Find where the given text appears and provide that cell's center as [X, Y] coordinate. 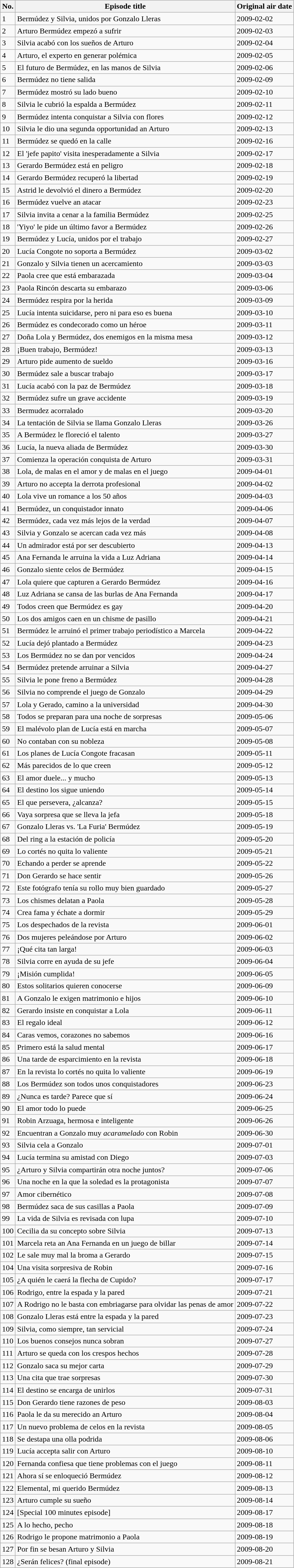
Más parecidos de lo que creen [125, 766]
2009-03-18 [264, 386]
70 [8, 863]
¿Nunca es tarde? Parece que sí [125, 1096]
2009-07-01 [264, 1145]
Los Bermúdez son todos unos conquistadores [125, 1084]
2009-02-11 [264, 104]
Bermúdez, un conquistador innato [125, 508]
2009-06-24 [264, 1096]
Bermúdez se quedó en la calle [125, 141]
119 [8, 1451]
Gerardo Bermúdez está en peligro [125, 166]
2009-04-16 [264, 582]
Bermúdez intenta conquistar a Silvia con flores [125, 116]
2009-05-26 [264, 876]
124 [8, 1512]
2009-03-31 [264, 459]
2009-05-20 [264, 839]
Gonzalo Lleras vs. 'La Furia' Bermúdez [125, 827]
¿Serán felices? (final episode) [125, 1562]
121 [8, 1476]
Silvia le dio una segunda opportunidad an Arturo [125, 129]
2009-04-22 [264, 631]
108 [8, 1316]
Bermúdez no tiene salida [125, 80]
Gonzalo y Silvia tienen un acercamiento [125, 263]
96 [8, 1182]
2009-07-15 [264, 1255]
85 [8, 1047]
Lucía intenta suicidarse, pero ni para eso es buena [125, 312]
2009-06-19 [264, 1072]
2009-02-06 [264, 68]
Paola le da su merecido an Arturo [125, 1415]
128 [8, 1562]
2009-07-17 [264, 1280]
43 [8, 533]
Gerardo insiste en conquistar a Lola [125, 1010]
2009-03-12 [264, 337]
Lucía dejó plantado a Bermúdez [125, 643]
Silvia invita a cenar a la familia Bermúdez [125, 215]
127 [8, 1549]
Lucía acabó con la paz de Bermúdez [125, 386]
Los chismes delatan a Paola [125, 900]
2009-03-13 [264, 349]
22 [8, 276]
2009-04-27 [264, 668]
Una visita sorpresiva de Robin [125, 1268]
118 [8, 1439]
A Bermúdez le floreció el talento [125, 435]
Lola y Gerado, camino a la universidad [125, 704]
Un nuevo problema de celos en la revista [125, 1427]
15 [8, 190]
2009-07-29 [264, 1366]
Silvia acabó con los sueños de Arturo [125, 43]
Los Bermúdez no se dan por vencidos [125, 655]
2009-06-30 [264, 1133]
102 [8, 1255]
2009-07-03 [264, 1158]
Comienza la operación conquista de Arturo [125, 459]
14 [8, 178]
3 [8, 43]
2009-06-18 [264, 1059]
2009-04-03 [264, 496]
68 [8, 839]
51 [8, 631]
2009-08-18 [264, 1525]
Arturo, el experto en generar polémica [125, 55]
1 [8, 19]
36 [8, 447]
44 [8, 545]
Los planes de Lucía Congote fracasan [125, 753]
20 [8, 251]
8 [8, 104]
A Rodrigo no le basta con embriagarse para olvidar las penas de amor [125, 1304]
Lola vive un romance a los 50 años [125, 496]
2009-07-23 [264, 1316]
78 [8, 962]
63 [8, 778]
17 [8, 215]
2009-04-14 [264, 558]
2009-03-03 [264, 263]
2009-04-29 [264, 692]
26 [8, 325]
2009-04-13 [264, 545]
Bermúdez mostró su lado bueno [125, 92]
No contaban con su nobleza [125, 741]
120 [8, 1463]
2009-02-09 [264, 80]
34 [8, 423]
No. [8, 6]
101 [8, 1243]
Lucía, la nueva aliada de Bermúdez [125, 447]
92 [8, 1133]
Bermúdez respira por la herida [125, 300]
Marcela reta an Ana Fernanda en un juego de billar [125, 1243]
74 [8, 912]
100 [8, 1231]
2009-04-06 [264, 508]
Silvia, como siempre, tan servicial [125, 1329]
2009-02-26 [264, 227]
2009-04-07 [264, 521]
Del ring a la estación de policía [125, 839]
Paola cree que está embarazada [125, 276]
6 [8, 80]
Bermúdez y Lucía, unidos por el trabajo [125, 239]
Paola Rincón descarta su embarazo [125, 288]
61 [8, 753]
Encuentran a Gonzalo muy acaramelado con Robin [125, 1133]
93 [8, 1145]
Lo cortés no quita lo valiente [125, 851]
2009-04-02 [264, 484]
Caras vemos, corazones no sabemos [125, 1035]
88 [8, 1084]
2009-06-03 [264, 949]
Silvia cela a Gonzalo [125, 1145]
2009-06-12 [264, 1023]
Bermúdez y Silvia, unidos por Gonzalo Lleras [125, 19]
2009-05-29 [264, 912]
122 [8, 1488]
72 [8, 888]
2009-02-17 [264, 153]
80 [8, 986]
En la revista lo cortés no quita lo valiente [125, 1072]
31 [8, 386]
Bermudez acorralado [125, 410]
2009-05-06 [264, 716]
2009-08-17 [264, 1512]
56 [8, 692]
99 [8, 1219]
2009-06-25 [264, 1108]
2009-06-10 [264, 998]
2009-05-28 [264, 900]
Rodrigo le propone matrimonio a Paola [125, 1537]
116 [8, 1415]
47 [8, 582]
49 [8, 606]
2009-03-10 [264, 312]
2009-06-01 [264, 925]
Ahora sí se enloqueció Bermúdez [125, 1476]
28 [8, 349]
Astrid le devolvió el dinero a Bermúdez [125, 190]
2009-03-16 [264, 362]
2009-07-22 [264, 1304]
2009-05-27 [264, 888]
123 [8, 1500]
2009-07-27 [264, 1341]
2009-02-13 [264, 129]
29 [8, 362]
2009-08-13 [264, 1488]
73 [8, 900]
37 [8, 459]
2009-06-09 [264, 986]
Silvia le cubrió la espalda a Bermúdez [125, 104]
Bermúdez vuelve an atacar [125, 202]
48 [8, 594]
13 [8, 166]
La vida de Silvia es revisada con lupa [125, 1219]
81 [8, 998]
2009-04-20 [264, 606]
2009-04-24 [264, 655]
Silvia y Gonzalo se acercan cada vez más [125, 533]
Estos solitarios quieren conocerse [125, 986]
25 [8, 312]
Amor cibernético [125, 1194]
¡Misión cumplida! [125, 974]
2009-04-08 [264, 533]
2009-07-24 [264, 1329]
2009-07-10 [264, 1219]
2009-03-02 [264, 251]
23 [8, 288]
2009-03-20 [264, 410]
2009-08-05 [264, 1427]
82 [8, 1010]
Lola, de malas en el amor y de malas en el juego [125, 472]
Los despechados de la revista [125, 925]
2009-02-19 [264, 178]
2009-03-04 [264, 276]
Bermúdez pretende arruinar a Silvia [125, 668]
125 [8, 1525]
16 [8, 202]
Echando a perder se aprende [125, 863]
Arturo Bermúdez empezó a sufrir [125, 31]
2009-07-21 [264, 1292]
2009-04-23 [264, 643]
5 [8, 68]
59 [8, 729]
2009-05-15 [264, 802]
55 [8, 680]
2009-02-03 [264, 31]
2009-07-08 [264, 1194]
86 [8, 1059]
2009-08-03 [264, 1402]
27 [8, 337]
58 [8, 716]
32 [8, 398]
2009-08-12 [264, 1476]
Bermúdez sale a buscar trabajo [125, 374]
¡Qué cita tan larga! [125, 949]
2009-05-07 [264, 729]
Gonzalo Lleras está entre la espada y la pared [125, 1316]
2009-07-07 [264, 1182]
18 [8, 227]
84 [8, 1035]
45 [8, 558]
107 [8, 1304]
Bermúdez sufre un grave accidente [125, 398]
La tentación de Silvia se llama Gonzalo Lleras [125, 423]
Le sale muy mal la broma a Gerardo [125, 1255]
Fernanda confiesa que tiene problemas con el juego [125, 1463]
Gonzalo siente celos de Bermúdez [125, 570]
Una cita que trae sorpresas [125, 1378]
115 [8, 1402]
Arturo pide aumento de sueldo [125, 362]
65 [8, 802]
El destino los sigue uniendo [125, 790]
4 [8, 55]
113 [8, 1378]
2009-04-15 [264, 570]
Don Gerardo tiene razones de peso [125, 1402]
2009-02-16 [264, 141]
2009-02-18 [264, 166]
2009-04-21 [264, 619]
33 [8, 410]
2009-04-17 [264, 594]
75 [8, 925]
2009-05-18 [264, 815]
2009-03-19 [264, 398]
2009-07-14 [264, 1243]
2009-02-23 [264, 202]
9 [8, 116]
El que persevera, ¿alcanza? [125, 802]
2009-04-30 [264, 704]
2009-02-25 [264, 215]
¡Buen trabajo, Bermúdez! [125, 349]
69 [8, 851]
Un admirador está por ser descubierto [125, 545]
38 [8, 472]
62 [8, 766]
105 [8, 1280]
2009-07-06 [264, 1170]
Bermúdez saca de sus casillas a Paola [125, 1206]
2009-03-27 [264, 435]
Episode title [125, 6]
2009-08-20 [264, 1549]
El regalo ideal [125, 1023]
53 [8, 655]
2009-03-09 [264, 300]
2009-06-04 [264, 962]
57 [8, 704]
Cecilia da su concepto sobre Silvia [125, 1231]
21 [8, 263]
87 [8, 1072]
Los buenos consejos nunca sobran [125, 1341]
Lucía Congote no soporta a Bermúdez [125, 251]
Luz Adriana se cansa de las burlas de Ana Fernanda [125, 594]
Vaya sorpresa que se lleva la jefa [125, 815]
66 [8, 815]
Silvia no comprende el juego de Gonzalo [125, 692]
2009-03-30 [264, 447]
A Gonzalo le exigen matrimonio e hijos [125, 998]
2009-02-04 [264, 43]
El amor duele... y mucho [125, 778]
94 [8, 1158]
104 [8, 1268]
7 [8, 92]
Arturo se queda con los crespos hechos [125, 1353]
42 [8, 521]
2009-08-11 [264, 1463]
2009-07-16 [264, 1268]
Crea fama y échate a dormir [125, 912]
2009-08-06 [264, 1439]
79 [8, 974]
Gonzalo saca su mejor carta [125, 1366]
83 [8, 1023]
2009-04-01 [264, 472]
77 [8, 949]
2009-08-19 [264, 1537]
Silvia le pone freno a Bermúdez [125, 680]
19 [8, 239]
76 [8, 937]
Por fin se besan Arturo y Silvia [125, 1549]
12 [8, 153]
95 [8, 1170]
117 [8, 1427]
[Special 100 minutes episode] [125, 1512]
71 [8, 876]
2009-03-06 [264, 288]
'Yiyo' le pide un último favor a Bermúdez [125, 227]
111 [8, 1353]
89 [8, 1096]
114 [8, 1390]
39 [8, 484]
2009-07-09 [264, 1206]
2009-06-11 [264, 1010]
Se destapa una olla podrida [125, 1439]
Gerardo Bermúdez recuperó la libertad [125, 178]
2 [8, 31]
2009-05-14 [264, 790]
Doña Lola y Bermúdez, dos enemigos en la misma mesa [125, 337]
2009-03-17 [264, 374]
2009-06-17 [264, 1047]
El futuro de Bermúdez, en las manos de Silvia [125, 68]
40 [8, 496]
112 [8, 1366]
91 [8, 1121]
2009-05-08 [264, 741]
Arturo no accepta la derrota profesional [125, 484]
64 [8, 790]
2009-07-31 [264, 1390]
Bermúdez, cada vez más lejos de la verdad [125, 521]
2009-08-14 [264, 1500]
2009-02-20 [264, 190]
Lola quiere que capturen a Gerardo Bermúdez [125, 582]
2009-05-22 [264, 863]
11 [8, 141]
Silvia corre en ayuda de su jefe [125, 962]
35 [8, 435]
Robin Arzuaga, hermosa e inteligente [125, 1121]
41 [8, 508]
24 [8, 300]
2009-07-28 [264, 1353]
Don Gerardo se hace sentir [125, 876]
2009-05-21 [264, 851]
2009-02-10 [264, 92]
2009-08-10 [264, 1451]
¿Arturo y Silvia compartirán otra noche juntos? [125, 1170]
126 [8, 1537]
Elemental, mi querido Bermúdez [125, 1488]
2009-07-30 [264, 1378]
10 [8, 129]
54 [8, 668]
2009-07-13 [264, 1231]
2009-02-12 [264, 116]
109 [8, 1329]
46 [8, 570]
Todos se preparan para una noche de sorpresas [125, 716]
106 [8, 1292]
Original air date [264, 6]
2009-02-05 [264, 55]
2009-02-27 [264, 239]
90 [8, 1108]
2009-08-21 [264, 1562]
2009-06-02 [264, 937]
2009-05-11 [264, 753]
Primero está la salud mental [125, 1047]
30 [8, 374]
2009-05-13 [264, 778]
El 'jefe papito' visita inesperadamente a Silvia [125, 153]
Rodrigo, entre la espada y la pared [125, 1292]
2009-06-16 [264, 1035]
2009-08-04 [264, 1415]
Este fotógrafo tenía su rollo muy bien guardado [125, 888]
El destino se encarga de unirlos [125, 1390]
Los dos amigos caen en un chisme de pasillo [125, 619]
60 [8, 741]
2009-02-02 [264, 19]
Todos creen que Bermúdez es gay [125, 606]
A lo hecho, pecho [125, 1525]
Una noche en la que la soledad es la protagonista [125, 1182]
2009-05-19 [264, 827]
2009-06-05 [264, 974]
2009-03-11 [264, 325]
50 [8, 619]
Bermúdez es condecorado como un héroe [125, 325]
98 [8, 1206]
Ana Fernanda le arruina la vida a Luz Adriana [125, 558]
110 [8, 1341]
El malévolo plan de Lucía está en marcha [125, 729]
97 [8, 1194]
67 [8, 827]
Lucía accepta salir con Arturo [125, 1451]
2009-04-28 [264, 680]
Bermúdez le arruinó el primer trabajo periodístico a Marcela [125, 631]
El amor todo lo puede [125, 1108]
52 [8, 643]
Arturo cumple su sueño [125, 1500]
Dos mujeres peleándose por Arturo [125, 937]
2009-06-26 [264, 1121]
Lucía termina su amistad con Diego [125, 1158]
2009-06-23 [264, 1084]
2009-03-26 [264, 423]
2009-05-12 [264, 766]
¿A quién le caerá la flecha de Cupido? [125, 1280]
Una tarde de esparcimiento en la revista [125, 1059]
